Extract the (X, Y) coordinate from the center of the cell holding the provided text.  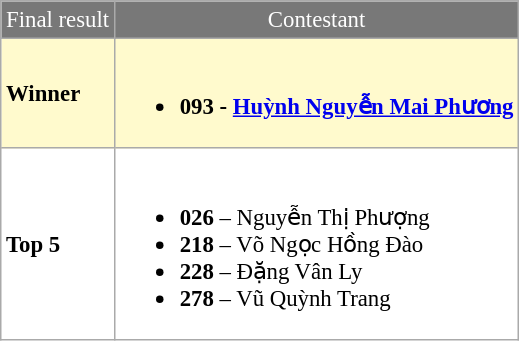
Final result (58, 20)
Winner (58, 93)
Top 5 (58, 244)
093 - Huỳnh Nguyễn Mai Phương (316, 93)
026 – Nguyễn Thị Phượng218 – Võ Ngọc Hồng Đào228 – Đặng Vân Ly278 – Vũ Quỳnh Trang (316, 244)
Contestant (316, 20)
